Identify which cell holds the provided text, then report its [X, Y] central coordinate. 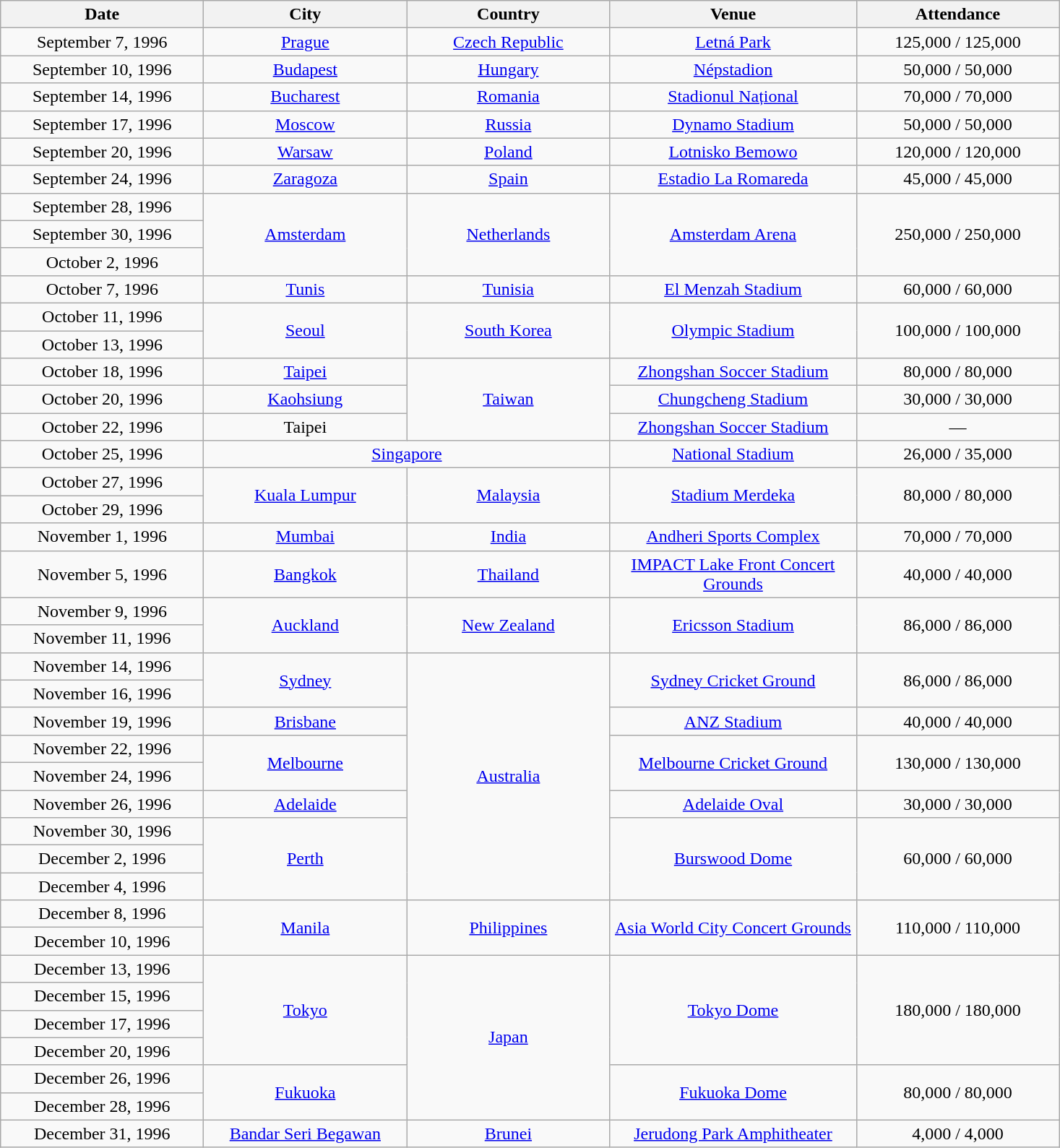
Manila [305, 928]
Ericsson Stadium [733, 625]
Hungary [509, 69]
Chungcheng Stadium [733, 400]
45,000 / 45,000 [958, 179]
Perth [305, 859]
Mumbai [305, 537]
Stadium Merdeka [733, 496]
Country [509, 14]
Brisbane [305, 721]
December 26, 1996 [103, 1079]
September 17, 1996 [103, 124]
Estadio La Romareda [733, 179]
Czech Republic [509, 42]
Attendance [958, 14]
October 11, 1996 [103, 316]
September 20, 1996 [103, 152]
December 4, 1996 [103, 886]
Auckland [305, 625]
September 7, 1996 [103, 42]
Jerudong Park Amphitheater [733, 1134]
Asia World City Concert Grounds [733, 928]
November 30, 1996 [103, 832]
Fukuoka Dome [733, 1092]
October 27, 1996 [103, 482]
Melbourne Cricket Ground [733, 762]
December 13, 1996 [103, 969]
Sydney [305, 680]
Australia [509, 776]
September 10, 1996 [103, 69]
Letná Park [733, 42]
December 8, 1996 [103, 914]
Tunis [305, 289]
Andheri Sports Complex [733, 537]
December 2, 1996 [103, 859]
Venue [733, 14]
December 17, 1996 [103, 1024]
December 20, 1996 [103, 1051]
Seoul [305, 330]
ANZ Stadium [733, 721]
City [305, 14]
Adelaide Oval [733, 804]
October 20, 1996 [103, 400]
November 22, 1996 [103, 748]
Brunei [509, 1134]
Moscow [305, 124]
Budapest [305, 69]
Amsterdam [305, 234]
Tunisia [509, 289]
Thailand [509, 574]
Russia [509, 124]
Bangkok [305, 574]
South Korea [509, 330]
26,000 / 35,000 [958, 454]
Taiwan [509, 400]
October 22, 1996 [103, 427]
Warsaw [305, 152]
IMPACT Lake Front Concert Grounds [733, 574]
100,000 / 100,000 [958, 330]
125,000 / 125,000 [958, 42]
Romania [509, 97]
Melbourne [305, 762]
October 2, 1996 [103, 262]
Dynamo Stadium [733, 124]
Kuala Lumpur [305, 496]
Poland [509, 152]
El Menzah Stadium [733, 289]
October 13, 1996 [103, 345]
October 29, 1996 [103, 509]
November 14, 1996 [103, 666]
— [958, 427]
Fukuoka [305, 1092]
Spain [509, 179]
Tokyo [305, 1010]
September 30, 1996 [103, 234]
Sydney Cricket Ground [733, 680]
November 9, 1996 [103, 611]
Olympic Stadium [733, 330]
Bandar Seri Begawan [305, 1134]
October 18, 1996 [103, 372]
Lotnisko Bemowo [733, 152]
120,000 / 120,000 [958, 152]
New Zealand [509, 625]
110,000 / 110,000 [958, 928]
September 24, 1996 [103, 179]
Singapore [407, 454]
Burswood Dome [733, 859]
Bucharest [305, 97]
December 28, 1996 [103, 1106]
Amsterdam Arena [733, 234]
Prague [305, 42]
Zaragoza [305, 179]
Népstadion [733, 69]
November 1, 1996 [103, 537]
November 16, 1996 [103, 694]
Philippines [509, 928]
December 10, 1996 [103, 941]
National Stadium [733, 454]
December 31, 1996 [103, 1134]
November 19, 1996 [103, 721]
250,000 / 250,000 [958, 234]
Malaysia [509, 496]
180,000 / 180,000 [958, 1010]
Adelaide [305, 804]
November 11, 1996 [103, 639]
Japan [509, 1037]
India [509, 537]
November 5, 1996 [103, 574]
Stadionul Național [733, 97]
November 26, 1996 [103, 804]
Kaohsiung [305, 400]
4,000 / 4,000 [958, 1134]
September 14, 1996 [103, 97]
November 24, 1996 [103, 776]
October 25, 1996 [103, 454]
Netherlands [509, 234]
130,000 / 130,000 [958, 762]
Tokyo Dome [733, 1010]
December 15, 1996 [103, 996]
September 28, 1996 [103, 207]
October 7, 1996 [103, 289]
Date [103, 14]
